Identify which cell holds the provided text, then report its (X, Y) central coordinate. 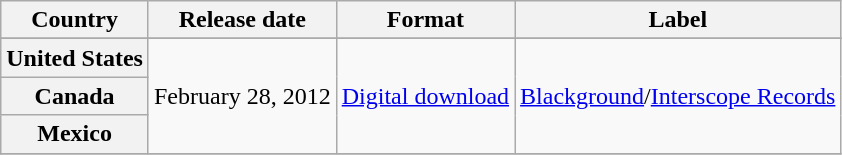
Label (678, 20)
Blackground/Interscope Records (678, 96)
Format (425, 20)
Digital download (425, 96)
Mexico (75, 134)
February 28, 2012 (242, 96)
Canada (75, 96)
United States (75, 58)
Country (75, 20)
Release date (242, 20)
